Extract the (X, Y) coordinate from the center of the cell holding the provided text.  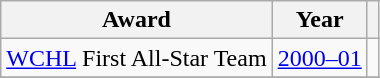
Year (320, 20)
WCHL First All-Star Team (136, 58)
Award (136, 20)
2000–01 (320, 58)
